From the cell containing the given text, extract its center point as [X, Y] coordinate. 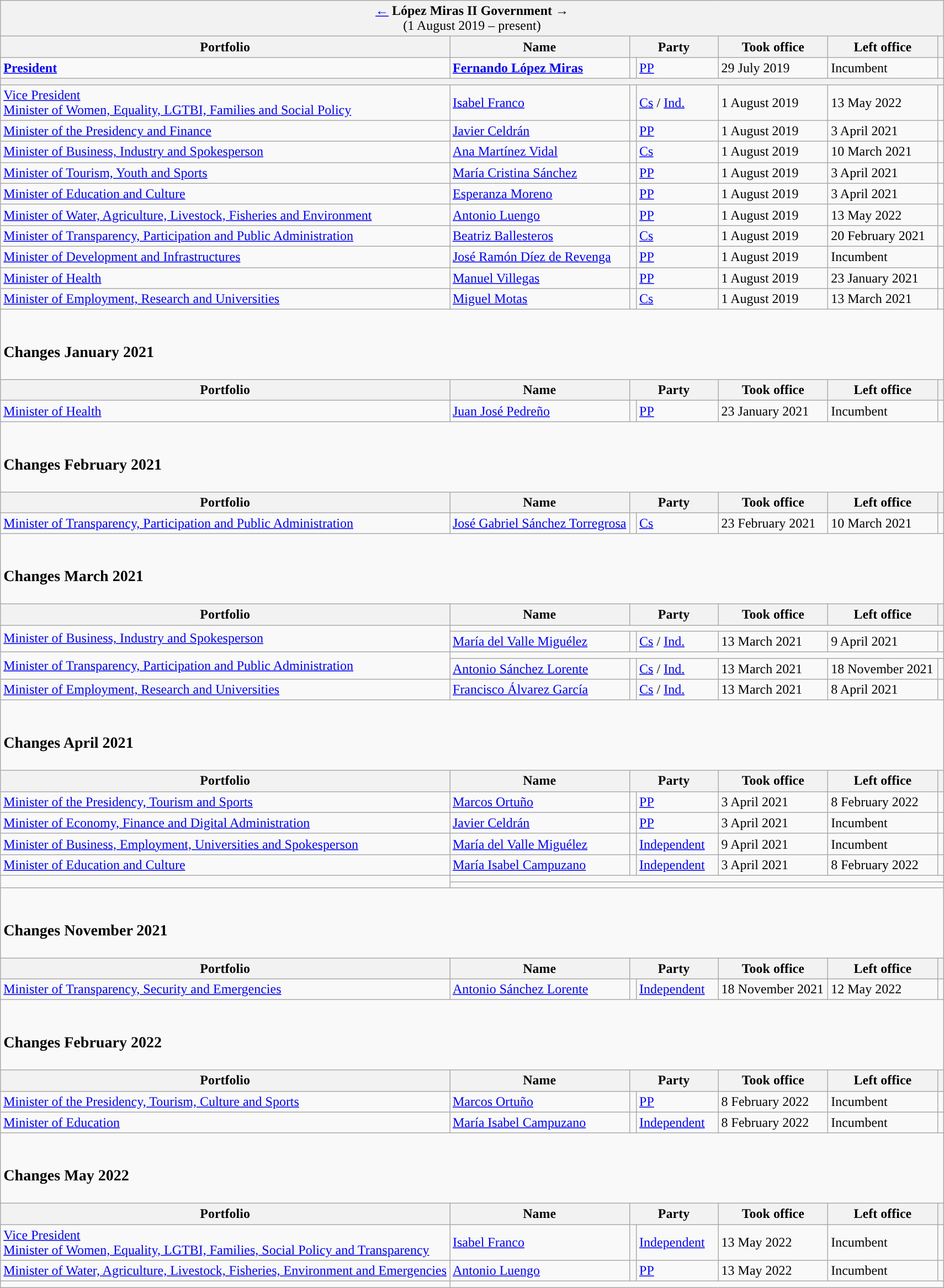
Minister of the Presidency, Tourism and Sports [225, 802]
Vice PresidentMinister of Women, Equality, LGTBI, Families and Social Policy [225, 103]
Ana Martínez Vidal [539, 152]
29 July 2019 [773, 68]
Francisco Álvarez García [539, 690]
Minister of Business, Employment, Universities and Spokesperson [225, 844]
Minister of the Presidency and Finance [225, 131]
8 April 2021 [883, 690]
Minister of Transparency, Security and Emergencies [225, 989]
Minister of Development and Infrastructures [225, 257]
← López Miras II Government →(1 August 2019 – present) [472, 19]
Minister of Water, Agriculture, Livestock, Fisheries and Environment [225, 215]
Miguel Motas [539, 299]
12 May 2022 [883, 989]
Minister of Tourism, Youth and Sports [225, 173]
20 February 2021 [883, 236]
Manuel Villegas [539, 278]
José Gabriel Sánchez Torregrosa [539, 523]
Fernando López Miras [539, 68]
Minister of the Presidency, Tourism, Culture and Sports [225, 1101]
Changes April 2021 [472, 735]
Vice PresidentMinister of Women, Equality, LGTBI, Families, Social Policy and Transparency [225, 1243]
Changes November 2021 [472, 923]
Minister of Education [225, 1122]
Changes January 2021 [472, 344]
Minister of Water, Agriculture, Livestock, Fisheries, Environment and Emergencies [225, 1271]
Esperanza Moreno [539, 194]
Changes February 2021 [472, 457]
María Cristina Sánchez [539, 173]
Beatriz Ballesteros [539, 236]
Minister of Economy, Finance and Digital Administration [225, 823]
Changes March 2021 [472, 568]
José Ramón Díez de Revenga [539, 257]
Changes May 2022 [472, 1168]
President [225, 68]
Changes February 2022 [472, 1035]
Juan José Pedreño [539, 411]
23 February 2021 [773, 523]
